Extract the [X, Y] coordinate from the center of the cell holding the provided text.  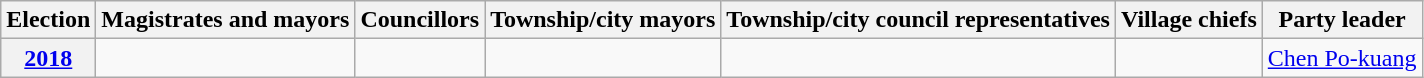
Township/city council representatives [918, 20]
Village chiefs [1188, 20]
Councillors [420, 20]
Magistrates and mayors [226, 20]
Party leader [1342, 20]
2018 [48, 58]
Election [48, 20]
Chen Po-kuang [1342, 58]
Township/city mayors [603, 20]
